Locate the cell with the specified text and output its (x, y) center coordinate. 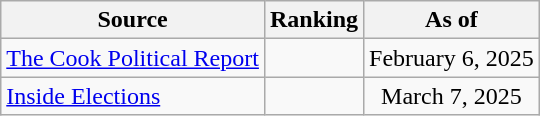
As of (452, 20)
Source (133, 20)
Ranking (314, 20)
February 6, 2025 (452, 58)
Inside Elections (133, 96)
The Cook Political Report (133, 58)
March 7, 2025 (452, 96)
